Search for the cell housing the specified text and yield its (X, Y) center coordinate. 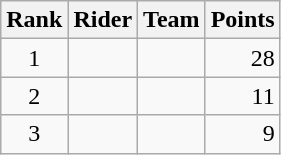
Rank (34, 20)
Points (242, 20)
1 (34, 58)
Team (172, 20)
28 (242, 58)
2 (34, 96)
3 (34, 134)
11 (242, 96)
9 (242, 134)
Rider (103, 20)
